Extract the [x, y] coordinate from the center of the cell holding the provided text.  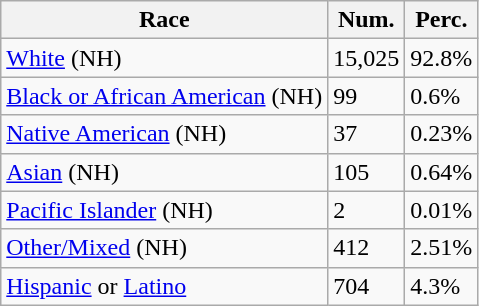
412 [366, 248]
Pacific Islander (NH) [164, 210]
105 [366, 172]
0.6% [442, 96]
Hispanic or Latino [164, 286]
Race [164, 20]
37 [366, 134]
0.64% [442, 172]
Num. [366, 20]
92.8% [442, 58]
Black or African American (NH) [164, 96]
0.01% [442, 210]
704 [366, 286]
4.3% [442, 286]
99 [366, 96]
White (NH) [164, 58]
15,025 [366, 58]
0.23% [442, 134]
2.51% [442, 248]
Asian (NH) [164, 172]
Perc. [442, 20]
Native American (NH) [164, 134]
2 [366, 210]
Other/Mixed (NH) [164, 248]
